Pinpoint the cell where the given text exists, returning its (X, Y) midpoint coordinate. 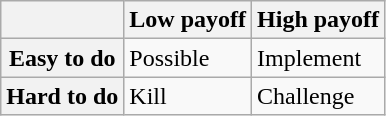
Kill (188, 96)
High payoff (318, 20)
Challenge (318, 96)
Possible (188, 58)
Hard to do (62, 96)
Implement (318, 58)
Low payoff (188, 20)
Easy to do (62, 58)
